Locate the cell with the specified text and output its [x, y] center coordinate. 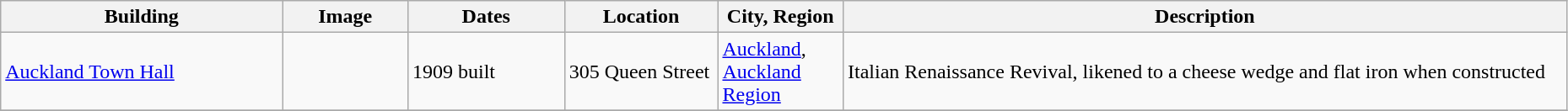
Building [142, 17]
Auckland, Auckland Region [781, 71]
Auckland Town Hall [142, 71]
Location [641, 17]
Image [346, 17]
305 Queen Street [641, 71]
1909 built [486, 71]
Italian Renaissance Revival, likened to a cheese wedge and flat iron when constructed [1204, 71]
City, Region [781, 17]
Dates [486, 17]
Description [1204, 17]
